Return [x, y] of the center of cell containing provided text 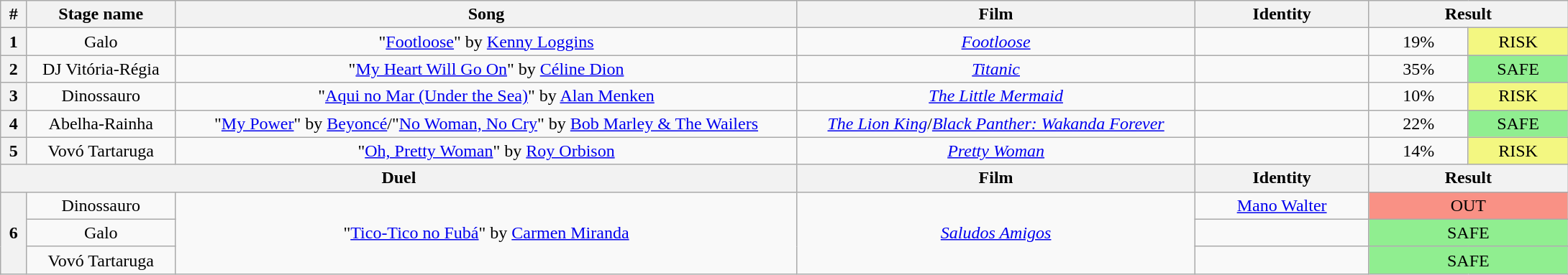
"Oh, Pretty Woman" by Roy Orbison [486, 151]
Duel [398, 178]
"Tico-Tico no Fubá" by Carmen Miranda [486, 233]
Song [486, 14]
# [14, 14]
6 [14, 233]
35% [1418, 69]
14% [1418, 151]
Mano Walter [1282, 205]
2 [14, 69]
22% [1418, 123]
DJ Vitória-Régia [101, 69]
Saludos Amigos [995, 233]
OUT [1469, 205]
"My Power" by Beyoncé/"No Woman, No Cry" by Bob Marley & The Wailers [486, 123]
1 [14, 42]
Footloose [995, 42]
"My Heart Will Go On" by Céline Dion [486, 69]
"Aqui no Mar (Under the Sea)" by Alan Menken [486, 96]
"Footloose" by Kenny Loggins [486, 42]
10% [1418, 96]
Abelha-Rainha [101, 123]
The Lion King/Black Panther: Wakanda Forever [995, 123]
3 [14, 96]
4 [14, 123]
The Little Mermaid [995, 96]
5 [14, 151]
Pretty Woman [995, 151]
Stage name [101, 14]
19% [1418, 42]
Titanic [995, 69]
